Return [X, Y] of the center of cell containing provided text 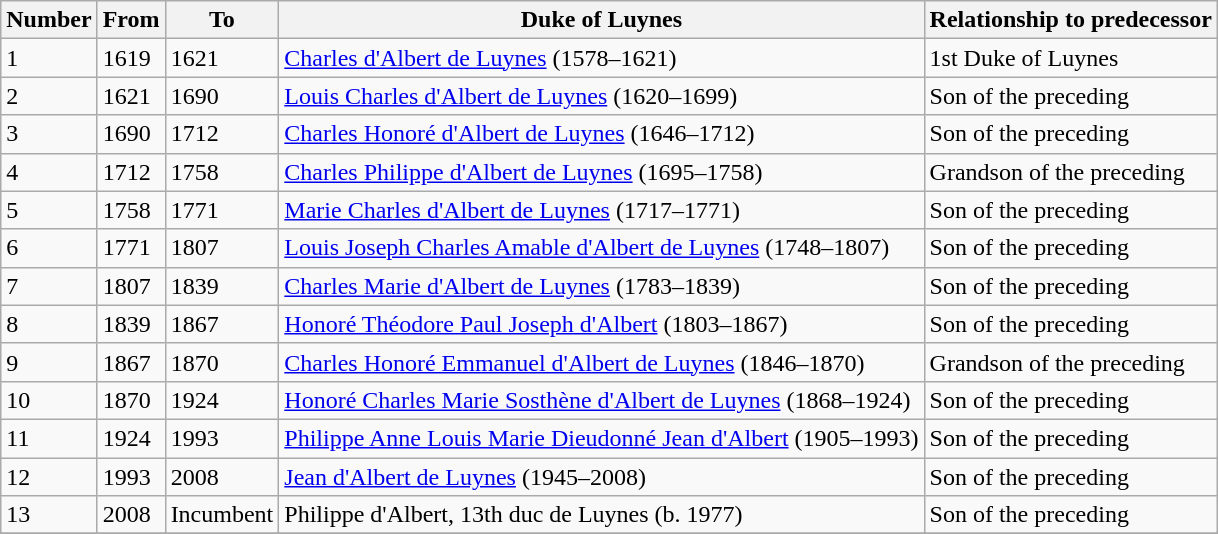
2 [49, 96]
7 [49, 286]
From [131, 20]
8 [49, 324]
Charles Honoré d'Albert de Luynes (1646–1712) [602, 134]
Marie Charles d'Albert de Luynes (1717–1771) [602, 210]
Charles Marie d'Albert de Luynes (1783–1839) [602, 286]
13 [49, 515]
Louis Joseph Charles Amable d'Albert de Luynes (1748–1807) [602, 248]
5 [49, 210]
Number [49, 20]
9 [49, 362]
6 [49, 248]
Honoré Théodore Paul Joseph d'Albert (1803–1867) [602, 324]
Charles Honoré Emmanuel d'Albert de Luynes (1846–1870) [602, 362]
Duke of Luynes [602, 20]
To [222, 20]
Jean d'Albert de Luynes (1945–2008) [602, 477]
4 [49, 172]
Incumbent [222, 515]
Philippe Anne Louis Marie Dieudonné Jean d'Albert (1905–1993) [602, 438]
12 [49, 477]
1 [49, 58]
3 [49, 134]
11 [49, 438]
1st Duke of Luynes [1070, 58]
Louis Charles d'Albert de Luynes (1620–1699) [602, 96]
Philippe d'Albert, 13th duc de Luynes (b. 1977) [602, 515]
10 [49, 400]
Relationship to predecessor [1070, 20]
Charles Philippe d'Albert de Luynes (1695–1758) [602, 172]
1619 [131, 58]
Honoré Charles Marie Sosthène d'Albert de Luynes (1868–1924) [602, 400]
Charles d'Albert de Luynes (1578–1621) [602, 58]
